Output the [X, Y] coordinate of the center of the cell containing the given text.  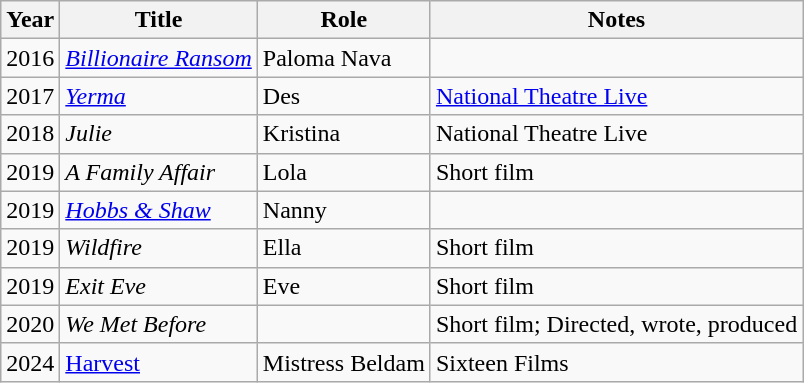
2020 [30, 324]
Mistress Beldam [344, 362]
2017 [30, 96]
2024 [30, 362]
Wildfire [159, 248]
2018 [30, 134]
Sixteen Films [616, 362]
Kristina [344, 134]
We Met Before [159, 324]
Julie [159, 134]
Lola [344, 172]
Short film; Directed, wrote, produced [616, 324]
Paloma Nava [344, 58]
Yerma [159, 96]
2016 [30, 58]
Hobbs & Shaw [159, 210]
Des [344, 96]
Role [344, 20]
Harvest [159, 362]
Nanny [344, 210]
A Family Affair [159, 172]
Year [30, 20]
Title [159, 20]
Eve [344, 286]
Ella [344, 248]
Exit Eve [159, 286]
Notes [616, 20]
Billionaire Ransom [159, 58]
